Search for the cell housing the specified text and yield its (x, y) center coordinate. 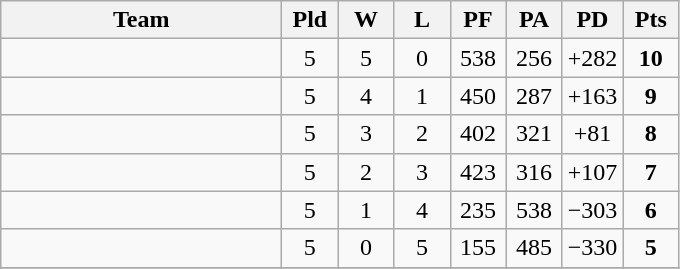
PD (592, 20)
PF (478, 20)
8 (651, 134)
402 (478, 134)
256 (534, 58)
287 (534, 96)
316 (534, 172)
9 (651, 96)
Pld (310, 20)
+107 (592, 172)
+282 (592, 58)
7 (651, 172)
+163 (592, 96)
235 (478, 210)
−303 (592, 210)
W (366, 20)
485 (534, 248)
10 (651, 58)
PA (534, 20)
155 (478, 248)
6 (651, 210)
−330 (592, 248)
423 (478, 172)
Pts (651, 20)
L (422, 20)
+81 (592, 134)
321 (534, 134)
Team (142, 20)
450 (478, 96)
